Return the (X, Y) coordinate for the center point of the cell that contains the specified text.  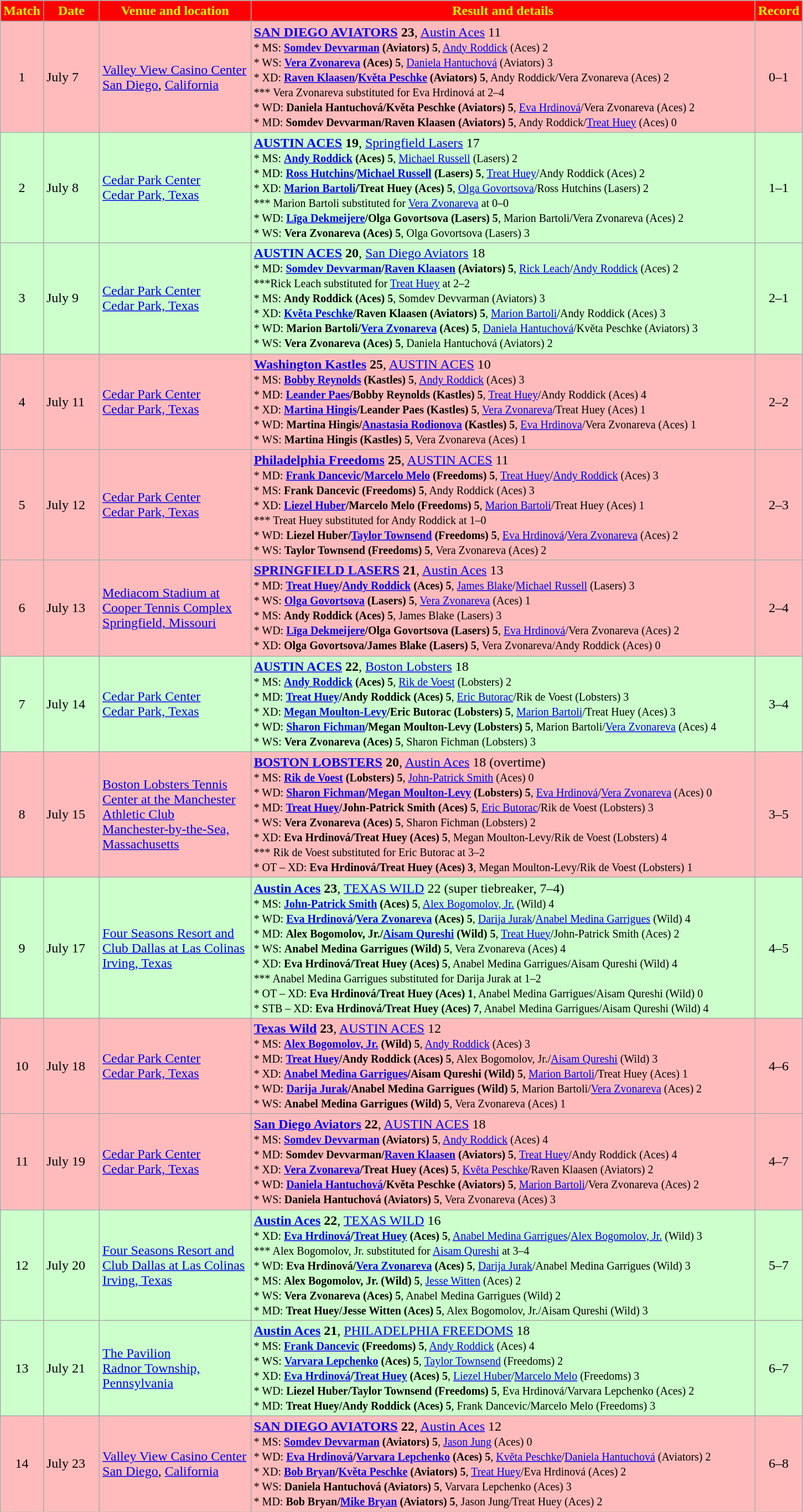
5 (22, 505)
3–4 (779, 704)
14 (22, 1464)
13 (22, 1368)
July 15 (71, 815)
6–7 (779, 1368)
July 7 (71, 77)
July 23 (71, 1464)
2–3 (779, 505)
1 (22, 77)
July 19 (71, 1161)
3 (22, 298)
The PavilionRadnor Township, Pennsylvania (175, 1368)
0–1 (779, 77)
July 18 (71, 1066)
11 (22, 1161)
Venue and location (175, 11)
9 (22, 947)
July 21 (71, 1368)
12 (22, 1265)
July 20 (71, 1265)
July 8 (71, 188)
Result and details (502, 11)
2–4 (779, 608)
2 (22, 188)
4 (22, 402)
10 (22, 1066)
1–1 (779, 188)
4–5 (779, 947)
2–2 (779, 402)
July 17 (71, 947)
5–7 (779, 1265)
July 14 (71, 704)
July 12 (71, 505)
6–8 (779, 1464)
3–5 (779, 815)
6 (22, 608)
July 13 (71, 608)
4–7 (779, 1161)
Date (71, 11)
2–1 (779, 298)
7 (22, 704)
4–6 (779, 1066)
July 11 (71, 402)
Match (22, 11)
8 (22, 815)
Boston Lobsters Tennis Center at the Manchester Athletic ClubManchester-by-the-Sea, Massachusetts (175, 815)
Mediacom Stadium at Cooper Tennis ComplexSpringfield, Missouri (175, 608)
July 9 (71, 298)
Record (779, 11)
